Return [X, Y] of the center of cell containing provided text 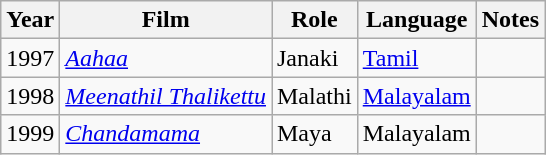
Aahaa [166, 58]
Role [315, 20]
Year [30, 20]
Notes [510, 20]
Language [416, 20]
1997 [30, 58]
Janaki [315, 58]
Malathi [315, 96]
1998 [30, 96]
Meenathil Thalikettu [166, 96]
Tamil [416, 58]
1999 [30, 134]
Maya [315, 134]
Chandamama [166, 134]
Film [166, 20]
